Identify which cell holds the provided text, then report its (x, y) central coordinate. 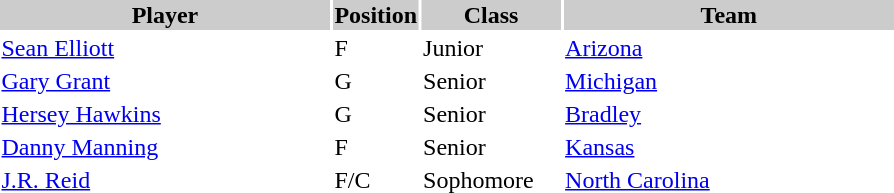
Hersey Hawkins (165, 114)
Michigan (729, 81)
Bradley (729, 114)
Team (729, 15)
Kansas (729, 147)
Class (492, 15)
Danny Manning (165, 147)
Junior (492, 48)
Arizona (729, 48)
Position (376, 15)
Sean Elliott (165, 48)
Player (165, 15)
Gary Grant (165, 81)
